Capture the cell that displays the provided text and extract its (x, y) central coordinate. 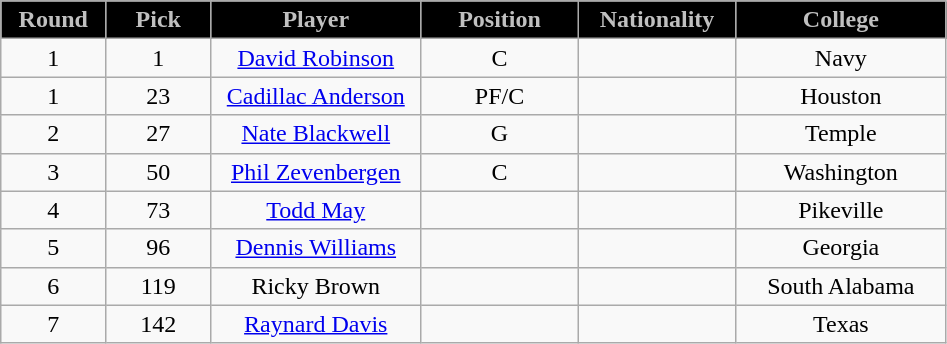
7 (54, 324)
Texas (841, 324)
96 (158, 248)
Nate Blackwell (316, 134)
Todd May (316, 210)
David Robinson (316, 58)
23 (158, 96)
6 (54, 286)
142 (158, 324)
119 (158, 286)
South Alabama (841, 286)
Dennis Williams (316, 248)
2 (54, 134)
Nationality (657, 20)
4 (54, 210)
College (841, 20)
50 (158, 172)
Ricky Brown (316, 286)
Raynard Davis (316, 324)
27 (158, 134)
Houston (841, 96)
3 (54, 172)
Position (500, 20)
Navy (841, 58)
Phil Zevenbergen (316, 172)
Pick (158, 20)
PF/C (500, 96)
73 (158, 210)
G (500, 134)
Round (54, 20)
Georgia (841, 248)
Washington (841, 172)
Cadillac Anderson (316, 96)
5 (54, 248)
Pikeville (841, 210)
Temple (841, 134)
Player (316, 20)
